Provide the [x, y] coordinate of the cell's center where the given text is located.  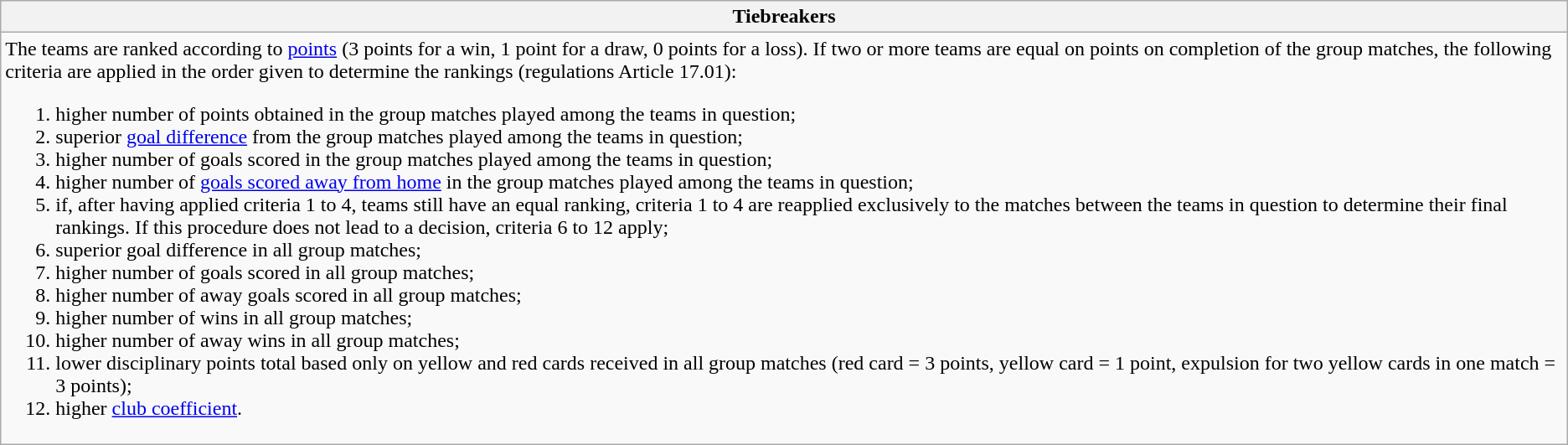
Tiebreakers [784, 17]
